From the cell containing the given text, extract its center point as [X, Y] coordinate. 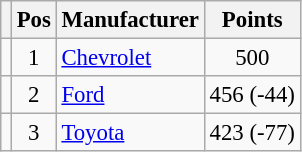
500 [252, 58]
Pos [34, 20]
Manufacturer [130, 20]
456 (-44) [252, 95]
3 [34, 133]
1 [34, 58]
Points [252, 20]
Ford [130, 95]
Chevrolet [130, 58]
423 (-77) [252, 133]
Toyota [130, 133]
2 [34, 95]
